Pinpoint the cell where the given text exists, returning its (x, y) midpoint coordinate. 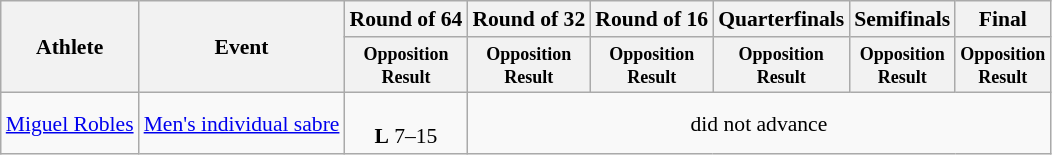
did not advance (758, 124)
Round of 64 (406, 19)
Men's individual sabre (242, 124)
Semifinals (902, 19)
Miguel Robles (70, 124)
Event (242, 47)
Final (1002, 19)
Athlete (70, 47)
Round of 16 (652, 19)
Round of 32 (528, 19)
Quarterfinals (781, 19)
L 7–15 (406, 124)
